Pinpoint the cell where the given text exists, returning its [x, y] midpoint coordinate. 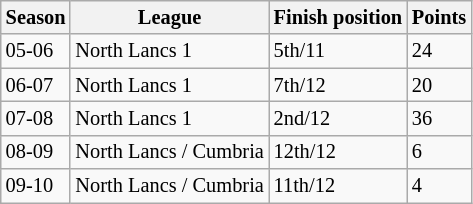
09-10 [36, 186]
Points [439, 17]
20 [439, 85]
4 [439, 186]
07-08 [36, 118]
08-09 [36, 152]
36 [439, 118]
6 [439, 152]
12th/12 [338, 152]
11th/12 [338, 186]
05-06 [36, 51]
2nd/12 [338, 118]
24 [439, 51]
League [169, 17]
5th/11 [338, 51]
Finish position [338, 17]
Season [36, 17]
06-07 [36, 85]
7th/12 [338, 85]
